Return the [X, Y] coordinate for the center point of the cell that contains the specified text.  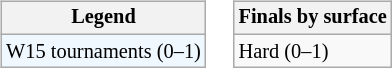
W15 tournaments (0–1) [103, 51]
Finals by surface [313, 18]
Legend [103, 18]
Hard (0–1) [313, 51]
